For the text-containing cell, return its midpoint in (X, Y) coordinate format. 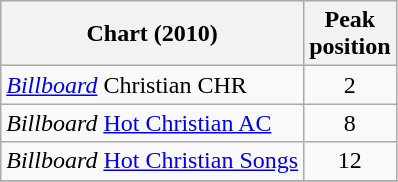
Billboard Hot Christian AC (152, 123)
2 (350, 85)
12 (350, 161)
8 (350, 123)
Billboard Hot Christian Songs (152, 161)
Peakposition (350, 34)
Chart (2010) (152, 34)
Billboard Christian CHR (152, 85)
